Search for the cell housing the specified text and yield its [x, y] center coordinate. 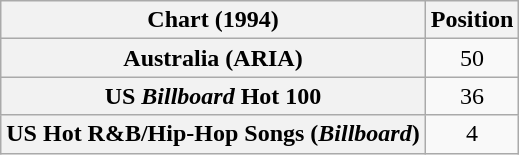
Chart (1994) [213, 20]
50 [472, 58]
4 [472, 134]
US Hot R&B/Hip-Hop Songs (Billboard) [213, 134]
Australia (ARIA) [213, 58]
36 [472, 96]
US Billboard Hot 100 [213, 96]
Position [472, 20]
